Capture the cell that displays the provided text and extract its (x, y) central coordinate. 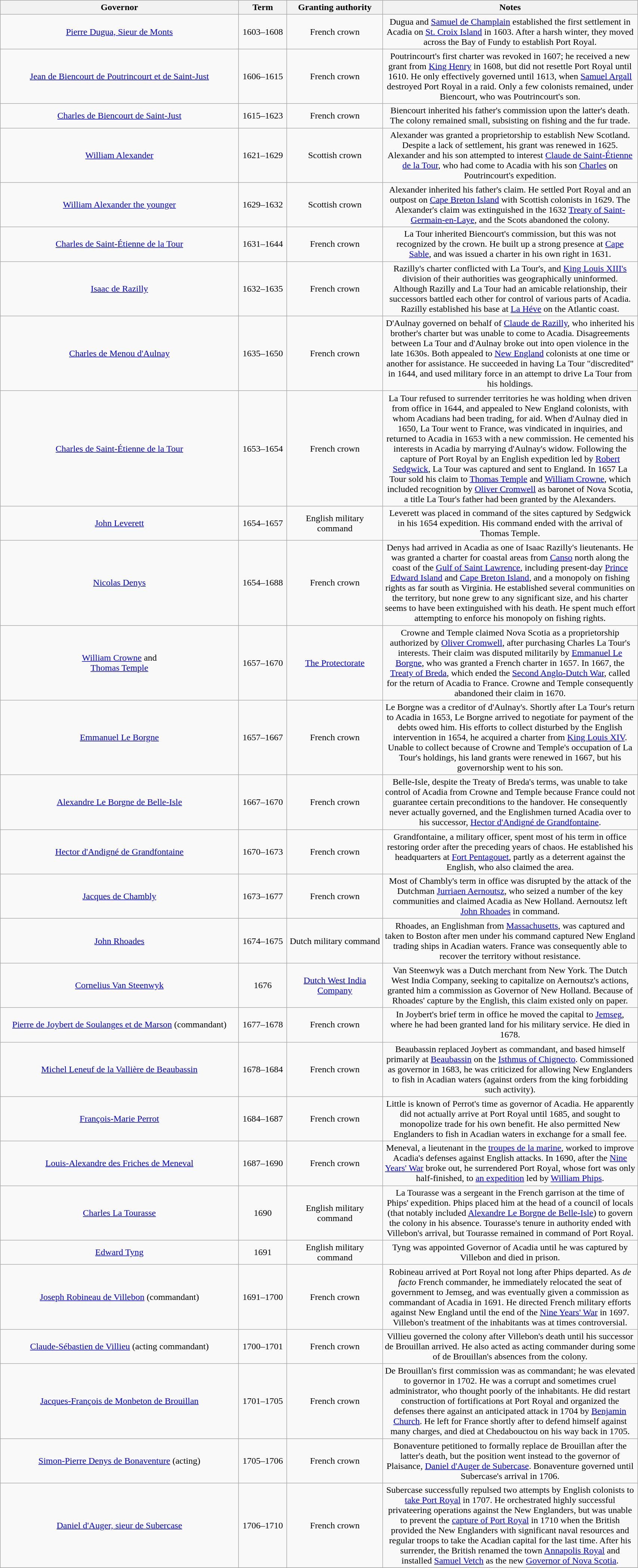
1657–1670 (263, 662)
John Rhoades (120, 941)
1706–1710 (263, 1525)
1657–1667 (263, 738)
1606–1615 (263, 76)
Louis-Alexandre des Friches de Meneval (120, 1163)
Daniel d'Auger, sieur de Subercase (120, 1525)
Nicolas Denys (120, 582)
Charles de Menou d'Aulnay (120, 353)
Alexandre Le Borgne de Belle-Isle (120, 802)
1603–1608 (263, 32)
1667–1670 (263, 802)
1677–1678 (263, 1025)
1705–1706 (263, 1461)
Isaac de Razilly (120, 289)
Dutch West India Company (335, 986)
Charles La Tourasse (120, 1213)
François-Marie Perrot (120, 1119)
John Leverett (120, 523)
Cornelius Van Steenwyk (120, 986)
Michel Leneuf de la Vallière de Beaubassin (120, 1069)
Charles de Biencourt de Saint-Just (120, 116)
Jacques-François de Monbeton de Brouillan (120, 1401)
1684–1687 (263, 1119)
Pierre Dugua, Sieur de Monts (120, 32)
1629–1632 (263, 205)
In Joybert's brief term in office he moved the capital to Jemseg, where he had been granted land for his military service. He died in 1678. (510, 1025)
Notes (510, 7)
1700–1701 (263, 1346)
Jean de Biencourt de Poutrincourt et de Saint-Just (120, 76)
1654–1688 (263, 582)
1670–1673 (263, 852)
1674–1675 (263, 941)
1678–1684 (263, 1069)
Granting authority (335, 7)
Simon-Pierre Denys de Bonaventure (acting) (120, 1461)
1673–1677 (263, 897)
The Protectorate (335, 662)
Governor (120, 7)
Tyng was appointed Governor of Acadia until he was captured by Villebon and died in prison. (510, 1252)
1687–1690 (263, 1163)
1676 (263, 986)
Joseph Robineau de Villebon (commandant) (120, 1297)
Term (263, 7)
Hector d'Andigné de Grandfontaine (120, 852)
William Alexander the younger (120, 205)
1691 (263, 1252)
1653–1654 (263, 448)
1631–1644 (263, 244)
1635–1650 (263, 353)
Edward Tyng (120, 1252)
1615–1623 (263, 116)
1691–1700 (263, 1297)
1654–1657 (263, 523)
Emmanuel Le Borgne (120, 738)
William Crowne andThomas Temple (120, 662)
1621–1629 (263, 155)
Dutch military command (335, 941)
Leverett was placed in command of the sites captured by Sedgwick in his 1654 expedition. His command ended with the arrival of Thomas Temple. (510, 523)
1690 (263, 1213)
Biencourt inherited his father's commission upon the latter's death. The colony remained small, subsisting on fishing and the fur trade. (510, 116)
Pierre de Joybert de Soulanges et de Marson (commandant) (120, 1025)
Claude-Sébastien de Villieu (acting commandant) (120, 1346)
1701–1705 (263, 1401)
1632–1635 (263, 289)
Jacques de Chambly (120, 897)
William Alexander (120, 155)
